From the cell containing the given text, extract its center point as [X, Y] coordinate. 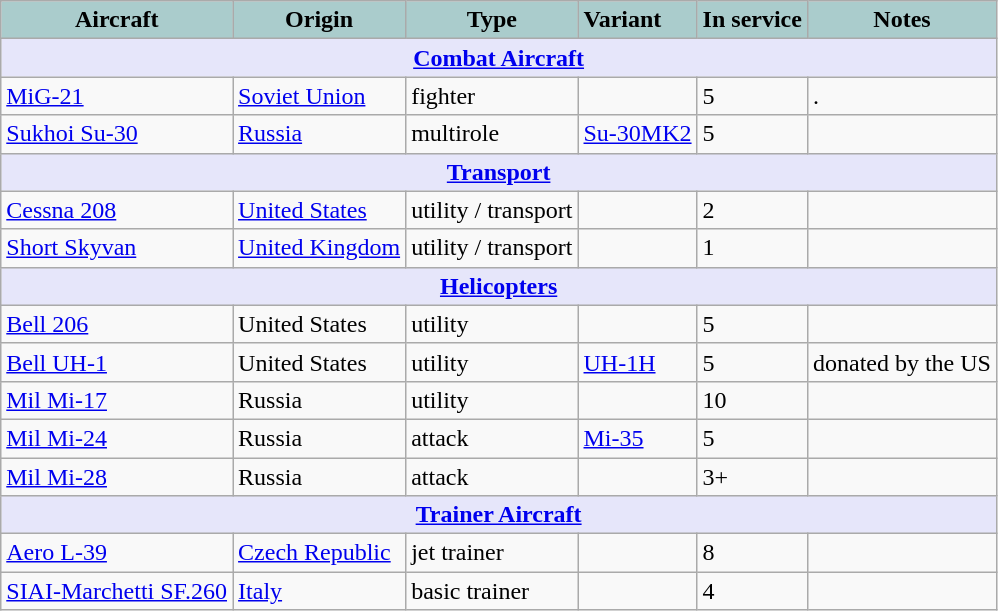
Aero L-39 [117, 553]
jet trainer [492, 553]
Combat Aircraft [499, 58]
multirole [492, 134]
UH-1H [638, 362]
Mil Mi-24 [117, 438]
Transport [499, 172]
4 [752, 591]
Trainer Aircraft [499, 515]
fighter [492, 96]
3+ [752, 477]
2 [752, 210]
basic trainer [492, 591]
Mil Mi-28 [117, 477]
Mi-35 [638, 438]
Origin [320, 20]
Notes [902, 20]
SIAI-Marchetti SF.260 [117, 591]
United Kingdom [320, 248]
Mil Mi-17 [117, 400]
Helicopters [499, 286]
In service [752, 20]
Short Skyvan [117, 248]
. [902, 96]
Type [492, 20]
donated by the US [902, 362]
Aircraft [117, 20]
Sukhoi Su-30 [117, 134]
1 [752, 248]
Italy [320, 591]
Su-30MK2 [638, 134]
Czech Republic [320, 553]
Bell UH-1 [117, 362]
8 [752, 553]
Bell 206 [117, 324]
10 [752, 400]
Soviet Union [320, 96]
MiG-21 [117, 96]
Cessna 208 [117, 210]
Variant [638, 20]
